From the cell containing the given text, extract its center point as [x, y] coordinate. 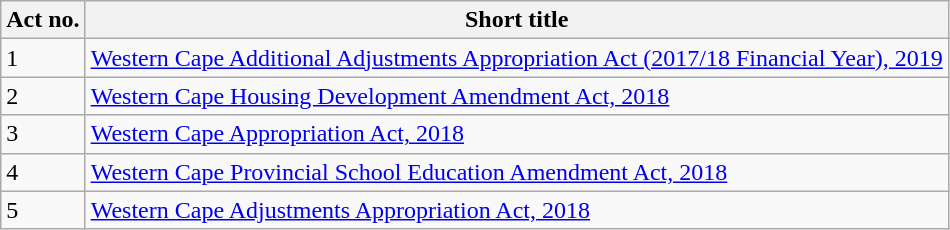
2 [43, 96]
Short title [516, 20]
Western Cape Additional Adjustments Appropriation Act (2017/18 Financial Year), 2019 [516, 58]
Western Cape Adjustments Appropriation Act, 2018 [516, 210]
1 [43, 58]
Western Cape Provincial School Education Amendment Act, 2018 [516, 172]
3 [43, 134]
4 [43, 172]
Western Cape Housing Development Amendment Act, 2018 [516, 96]
5 [43, 210]
Western Cape Appropriation Act, 2018 [516, 134]
Act no. [43, 20]
